Return (X, Y) of the center of cell containing provided text 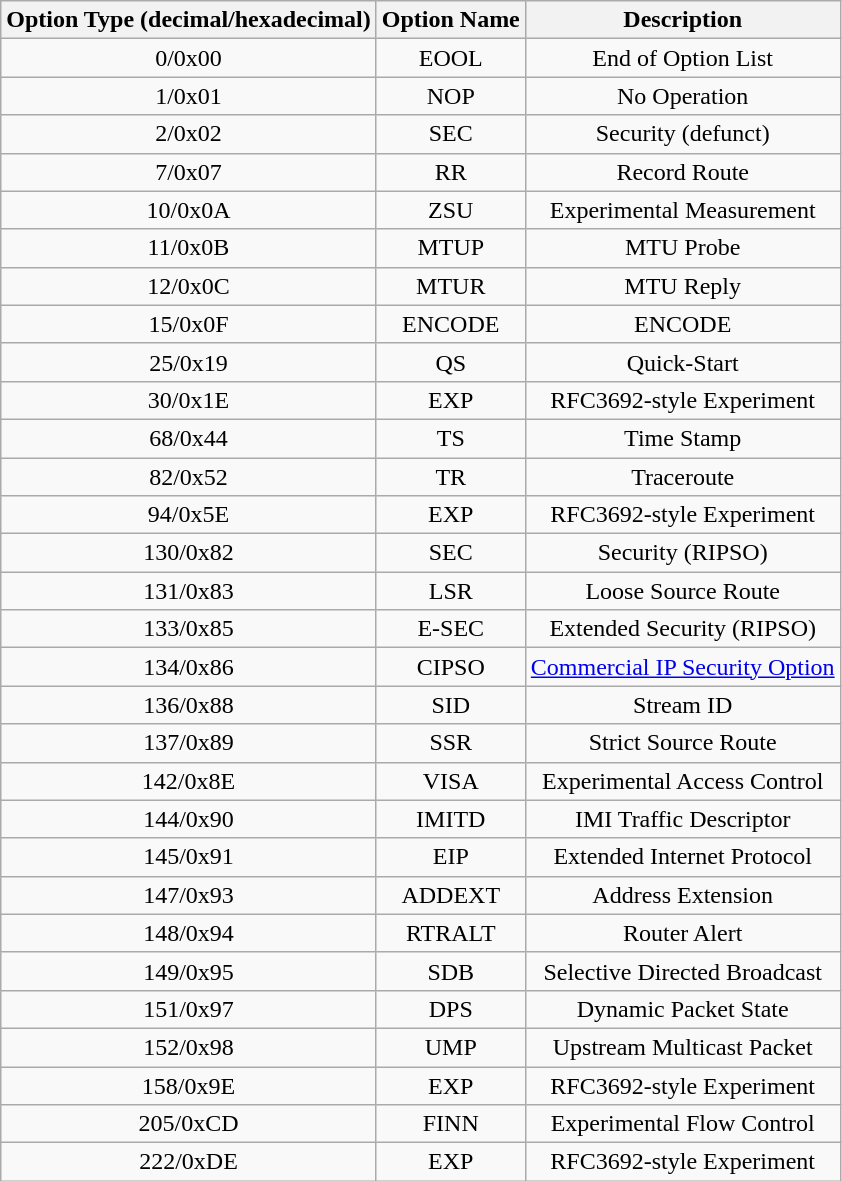
151/0x97 (188, 1009)
Security (defunct) (682, 134)
205/0xCD (188, 1124)
142/0x8E (188, 781)
158/0x9E (188, 1085)
152/0x98 (188, 1047)
0/0x00 (188, 58)
12/0x0C (188, 286)
RTRALT (450, 933)
Security (RIPSO) (682, 553)
149/0x95 (188, 971)
7/0x07 (188, 172)
Record Route (682, 172)
RR (450, 172)
10/0x0A (188, 210)
133/0x85 (188, 629)
Description (682, 20)
Upstream Multicast Packet (682, 1047)
68/0x44 (188, 438)
EOOL (450, 58)
11/0x0B (188, 248)
SDB (450, 971)
Strict Source Route (682, 743)
Option Type (decimal/hexadecimal) (188, 20)
VISA (450, 781)
145/0x91 (188, 857)
DPS (450, 1009)
IMI Traffic Descriptor (682, 819)
130/0x82 (188, 553)
82/0x52 (188, 477)
UMP (450, 1047)
MTUR (450, 286)
SID (450, 705)
FINN (450, 1124)
144/0x90 (188, 819)
Experimental Flow Control (682, 1124)
25/0x19 (188, 362)
SSR (450, 743)
Quick-Start (682, 362)
QS (450, 362)
Commercial IP Security Option (682, 667)
MTU Probe (682, 248)
E-SEC (450, 629)
Router Alert (682, 933)
147/0x93 (188, 895)
1/0x01 (188, 96)
TR (450, 477)
No Operation (682, 96)
148/0x94 (188, 933)
Loose Source Route (682, 591)
Time Stamp (682, 438)
Option Name (450, 20)
30/0x1E (188, 400)
Experimental Access Control (682, 781)
MTU Reply (682, 286)
MTUP (450, 248)
136/0x88 (188, 705)
ZSU (450, 210)
LSR (450, 591)
IMITD (450, 819)
94/0x5E (188, 515)
2/0x02 (188, 134)
15/0x0F (188, 324)
Dynamic Packet State (682, 1009)
134/0x86 (188, 667)
Address Extension (682, 895)
Selective Directed Broadcast (682, 971)
131/0x83 (188, 591)
Extended Internet Protocol (682, 857)
Experimental Measurement (682, 210)
NOP (450, 96)
End of Option List (682, 58)
Stream ID (682, 705)
ADDEXT (450, 895)
222/0xDE (188, 1162)
Traceroute (682, 477)
TS (450, 438)
EIP (450, 857)
137/0x89 (188, 743)
Extended Security (RIPSO) (682, 629)
CIPSO (450, 667)
